For the text-containing cell, return its midpoint in (X, Y) coordinate format. 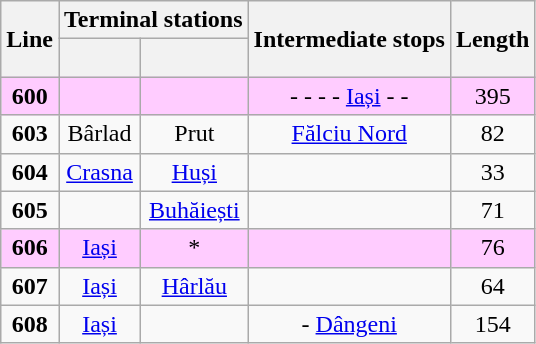
- Dângeni (349, 324)
154 (492, 324)
Hârlău (194, 286)
605 (30, 210)
Buhăiești (194, 210)
- - - - Iași - - (349, 96)
607 (30, 286)
604 (30, 172)
Prut (194, 134)
Length (492, 39)
Line (30, 39)
82 (492, 134)
Bârlad (99, 134)
395 (492, 96)
Huși (194, 172)
71 (492, 210)
Fălciu Nord (349, 134)
603 (30, 134)
Crasna (99, 172)
606 (30, 248)
33 (492, 172)
608 (30, 324)
* (194, 248)
76 (492, 248)
600 (30, 96)
64 (492, 286)
Terminal stations (153, 20)
Intermediate stops (349, 39)
